Determine the (X, Y) coordinate at the center of the cell enclosing the given text.  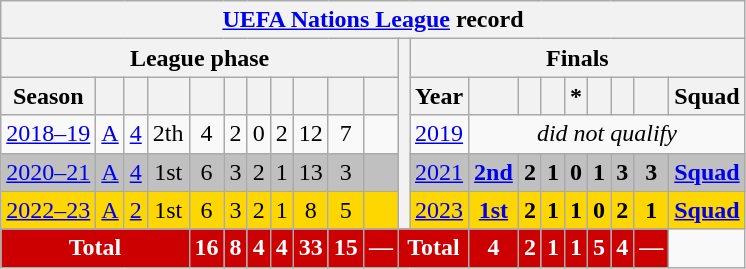
Finals (578, 58)
* (576, 96)
2019 (440, 134)
2018–19 (48, 134)
League phase (200, 58)
15 (346, 248)
2023 (440, 210)
16 (206, 248)
2020–21 (48, 172)
2022–23 (48, 210)
UEFA Nations League record (373, 20)
Season (48, 96)
did not qualify (608, 134)
7 (346, 134)
2021 (440, 172)
12 (310, 134)
2th (168, 134)
33 (310, 248)
2nd (494, 172)
Year (440, 96)
13 (310, 172)
